Return the [x, y] coordinate for the center point of the cell that contains the specified text.  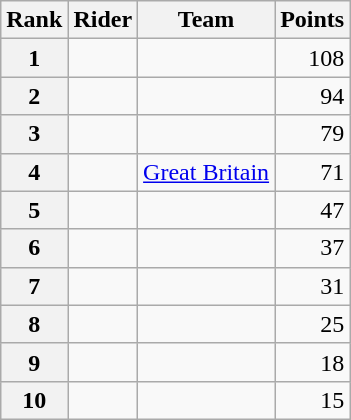
7 [34, 286]
25 [312, 324]
Rider [103, 20]
31 [312, 286]
4 [34, 172]
2 [34, 96]
71 [312, 172]
94 [312, 96]
1 [34, 58]
Rank [34, 20]
79 [312, 134]
Points [312, 20]
9 [34, 362]
Great Britain [206, 172]
8 [34, 324]
6 [34, 248]
10 [34, 400]
18 [312, 362]
47 [312, 210]
3 [34, 134]
37 [312, 248]
5 [34, 210]
Team [206, 20]
15 [312, 400]
108 [312, 58]
